Capture the cell that displays the provided text and extract its [X, Y] central coordinate. 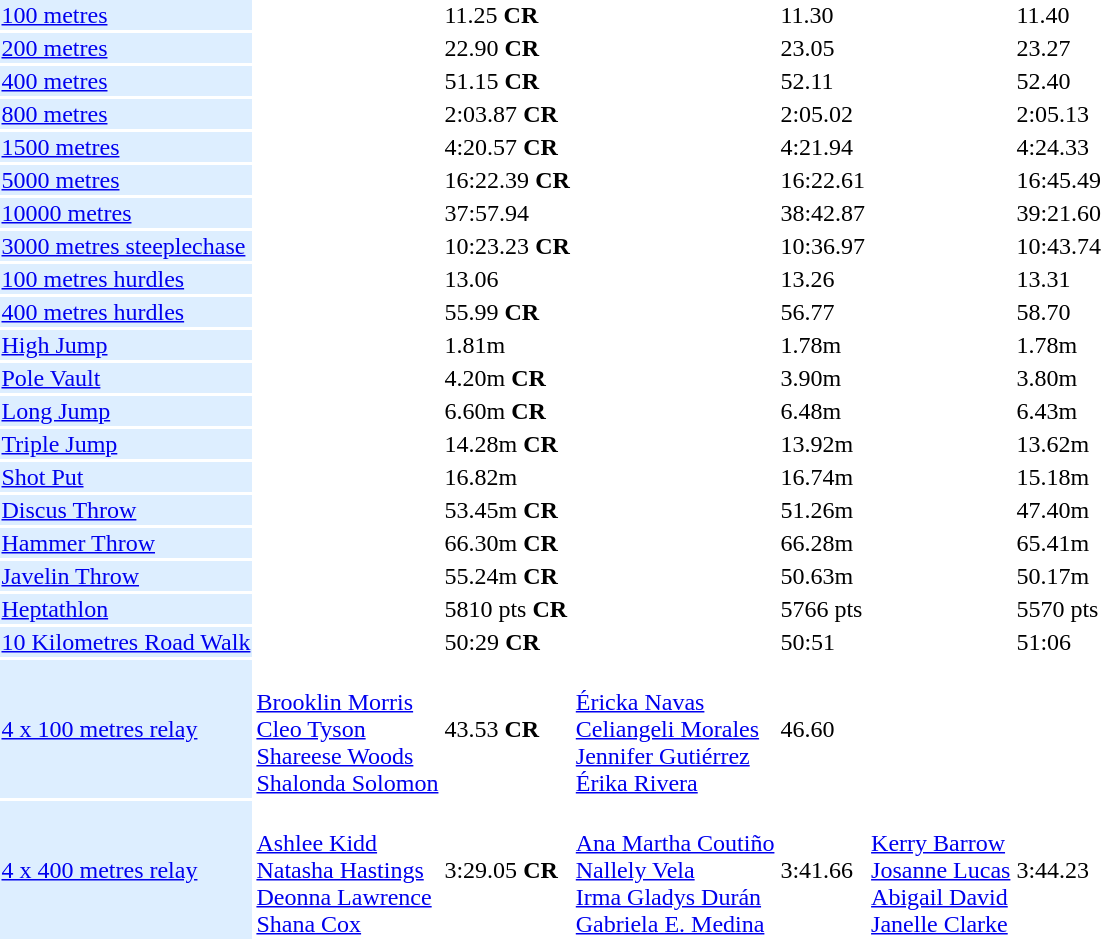
200 metres [126, 48]
Long Jump [126, 411]
Brooklin Morris Cleo Tyson Shareese Woods Shalonda Solomon [348, 729]
Kerry Barrow Josanne Lucas Abigail David Janelle Clarke [941, 870]
4:20.57 CR [507, 147]
37:57.94 [507, 213]
5000 metres [126, 180]
5766 pts [823, 609]
4:21.94 [823, 147]
400 metres hurdles [126, 312]
Triple Jump [126, 444]
23.05 [823, 48]
Heptathlon [126, 609]
High Jump [126, 345]
43.53 CR [507, 729]
55.99 CR [507, 312]
10:36.97 [823, 246]
11.25 CR [507, 15]
50:29 CR [507, 642]
1.81m [507, 345]
50:51 [823, 642]
11.30 [823, 15]
10000 metres [126, 213]
6.48m [823, 411]
16.82m [507, 477]
Ana Martha Coutiño Nallely Vela Irma Gladys Durán Gabriela E. Medina [675, 870]
100 metres [126, 15]
800 metres [126, 114]
55.24m CR [507, 576]
1.78m [823, 345]
4.20m CR [507, 378]
Discus Throw [126, 510]
13.06 [507, 279]
Éricka Navas Celiangeli Morales Jennifer Gutiérrez Érika Rivera [675, 729]
Javelin Throw [126, 576]
52.11 [823, 81]
66.28m [823, 543]
4 x 100 metres relay [126, 729]
56.77 [823, 312]
38:42.87 [823, 213]
13.92m [823, 444]
3:29.05 CR [507, 870]
53.45m CR [507, 510]
10 Kilometres Road Walk [126, 642]
14.28m CR [507, 444]
16:22.61 [823, 180]
Pole Vault [126, 378]
10:23.23 CR [507, 246]
13.26 [823, 279]
46.60 [823, 729]
6.60m CR [507, 411]
3.90m [823, 378]
100 metres hurdles [126, 279]
2:05.02 [823, 114]
3000 metres steeplechase [126, 246]
5810 pts CR [507, 609]
50.63m [823, 576]
51.15 CR [507, 81]
16:22.39 CR [507, 180]
Shot Put [126, 477]
400 metres [126, 81]
Ashlee Kidd Natasha Hastings Deonna Lawrence Shana Cox [348, 870]
2:03.87 CR [507, 114]
4 x 400 metres relay [126, 870]
Hammer Throw [126, 543]
3:41.66 [823, 870]
51.26m [823, 510]
1500 metres [126, 147]
16.74m [823, 477]
22.90 CR [507, 48]
66.30m CR [507, 543]
